For the text-containing cell, return its midpoint in (X, Y) coordinate format. 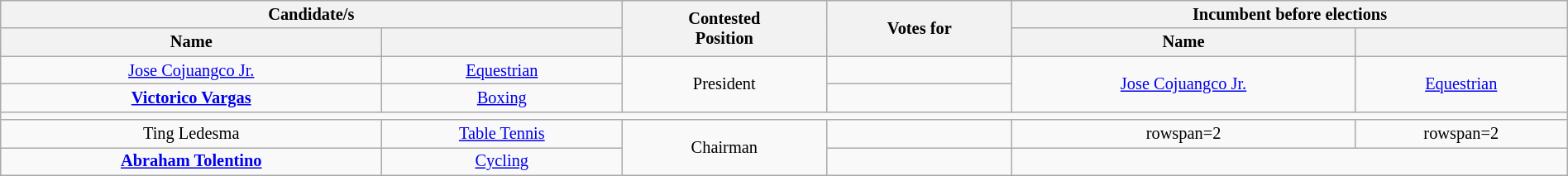
President (724, 84)
Incumbent before elections (1290, 14)
Abraham Tolentino (192, 161)
Boxing (502, 98)
Table Tennis (502, 134)
Victorico Vargas (192, 98)
Votes for (920, 28)
Candidate/s (311, 14)
Cycling (502, 161)
Chairman (724, 147)
ContestedPosition (724, 28)
Ting Ledesma (192, 134)
